Return (x, y) of the center of cell containing provided text 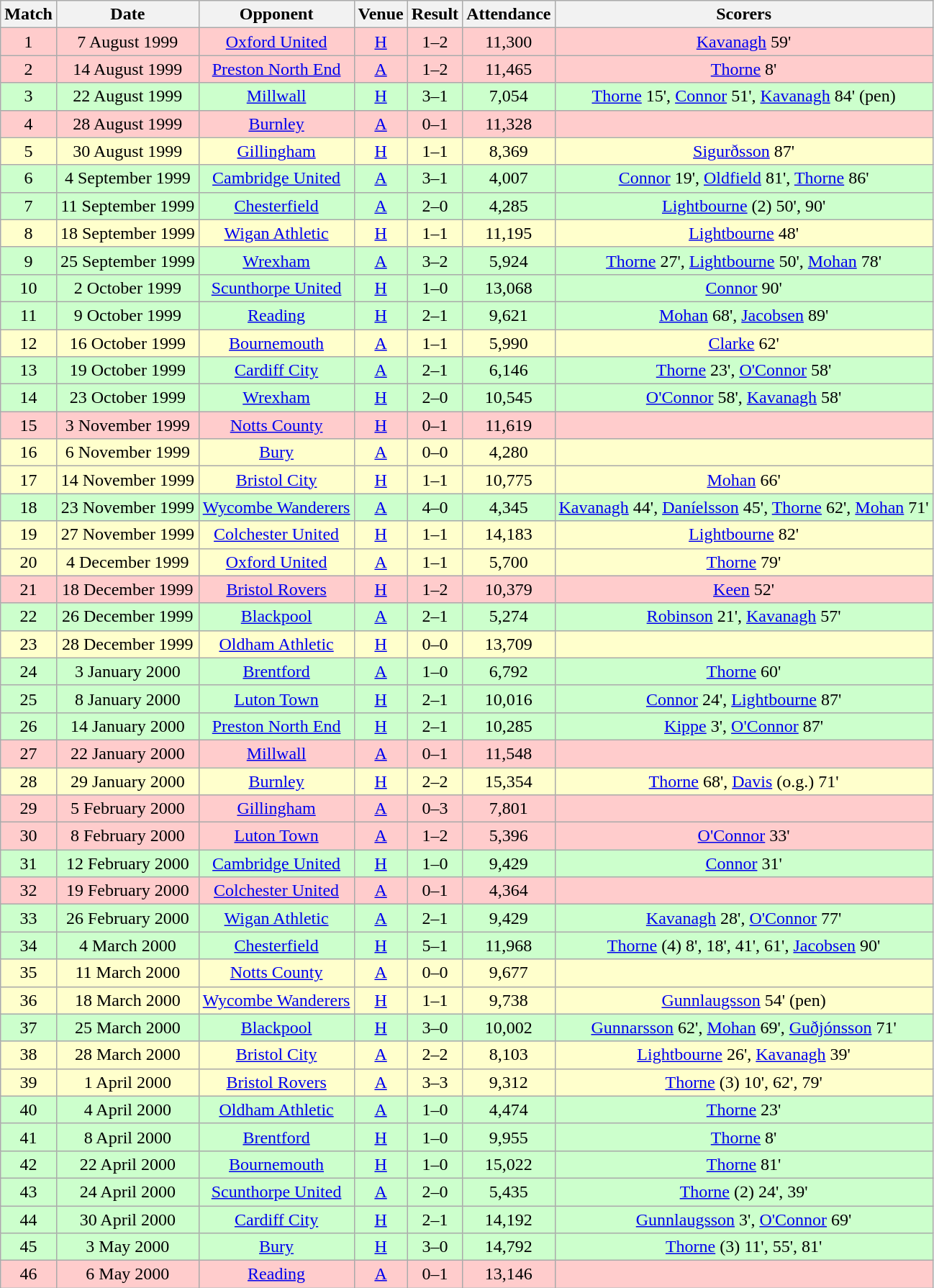
14 November 1999 (127, 480)
4,280 (509, 453)
Kavanagh 28', O'Connor 77' (744, 918)
9,312 (509, 1082)
4,285 (509, 206)
18 December 1999 (127, 589)
7 (29, 206)
13,068 (509, 288)
24 April 2000 (127, 1192)
4 (29, 124)
Venue (381, 14)
Thorne (4) 8', 18', 41', 61', Jacobsen 90' (744, 945)
4 December 1999 (127, 562)
Kippe 3', O'Connor 87' (744, 726)
19 February 2000 (127, 891)
Keen 52' (744, 589)
Mohan 66' (744, 480)
10,545 (509, 398)
22 January 2000 (127, 753)
8,103 (509, 1055)
6 (29, 178)
Connor 19', Oldfield 81', Thorne 86' (744, 178)
26 February 2000 (127, 918)
13,709 (509, 644)
3 November 1999 (127, 425)
Thorne 79' (744, 562)
13 (29, 371)
11,548 (509, 753)
5 (29, 151)
10 (29, 288)
Thorne (3) 10', 62', 79' (744, 1082)
12 (29, 343)
4 March 2000 (127, 945)
11,968 (509, 945)
Thorne 15', Connor 51', Kavanagh 84' (pen) (744, 96)
14 August 1999 (127, 69)
11 March 2000 (127, 973)
10,285 (509, 726)
9,955 (509, 1137)
42 (29, 1164)
23 (29, 644)
2 October 1999 (127, 288)
3 January 2000 (127, 671)
24 (29, 671)
28 (29, 781)
32 (29, 891)
22 (29, 617)
8 January 2000 (127, 699)
11,300 (509, 42)
14,192 (509, 1220)
19 October 1999 (127, 371)
20 (29, 562)
4,474 (509, 1110)
23 October 1999 (127, 398)
Robinson 21', Kavanagh 57' (744, 617)
Thorne 60' (744, 671)
39 (29, 1082)
44 (29, 1220)
36 (29, 1000)
4,364 (509, 891)
9,738 (509, 1000)
Lightbourne 82' (744, 535)
26 (29, 726)
Gunnlaugsson 3', O'Connor 69' (744, 1220)
45 (29, 1247)
Gunnarsson 62', Mohan 69', Guðjónsson 71' (744, 1028)
5,396 (509, 836)
Opponent (276, 14)
7,801 (509, 809)
37 (29, 1028)
4,345 (509, 507)
25 September 1999 (127, 260)
Connor 90' (744, 288)
16 (29, 453)
5,924 (509, 260)
Date (127, 14)
O'Connor 33' (744, 836)
5,700 (509, 562)
12 February 2000 (127, 863)
2 (29, 69)
11 (29, 315)
Thorne 27', Lightbourne 50', Mohan 78' (744, 260)
30 April 2000 (127, 1220)
11,328 (509, 124)
46 (29, 1274)
0–3 (435, 809)
18 (29, 507)
Match (29, 14)
10,002 (509, 1028)
23 November 1999 (127, 507)
Lightbourne 26', Kavanagh 39' (744, 1055)
9 (29, 260)
30 (29, 836)
40 (29, 1110)
9,621 (509, 315)
Gunnlaugsson 54' (pen) (744, 1000)
5,274 (509, 617)
3 May 2000 (127, 1247)
Thorne (2) 24', 39' (744, 1192)
10,379 (509, 589)
29 (29, 809)
4 September 1999 (127, 178)
9,677 (509, 973)
30 August 1999 (127, 151)
14,792 (509, 1247)
7,054 (509, 96)
27 November 1999 (127, 535)
27 (29, 753)
8 (29, 233)
29 January 2000 (127, 781)
Sigurðsson 87' (744, 151)
18 September 1999 (127, 233)
11,619 (509, 425)
11,195 (509, 233)
Kavanagh 44', Daníelsson 45', Thorne 62', Mohan 71' (744, 507)
14,183 (509, 535)
Scorers (744, 14)
1 (29, 42)
17 (29, 480)
Lightbourne (2) 50', 90' (744, 206)
16 October 1999 (127, 343)
Connor 31' (744, 863)
8 April 2000 (127, 1137)
43 (29, 1192)
6 May 2000 (127, 1274)
10,775 (509, 480)
1 April 2000 (127, 1082)
5,990 (509, 343)
9 October 1999 (127, 315)
8,369 (509, 151)
18 March 2000 (127, 1000)
15 (29, 425)
5 February 2000 (127, 809)
38 (29, 1055)
11,465 (509, 69)
22 August 1999 (127, 96)
21 (29, 589)
26 December 1999 (127, 617)
4–0 (435, 507)
Clarke 62' (744, 343)
Lightbourne 48' (744, 233)
41 (29, 1137)
25 (29, 699)
28 December 1999 (127, 644)
13,146 (509, 1274)
5,435 (509, 1192)
Thorne 23' (744, 1110)
6,792 (509, 671)
3–3 (435, 1082)
Connor 24', Lightbourne 87' (744, 699)
15,022 (509, 1164)
33 (29, 918)
8 February 2000 (127, 836)
Thorne 68', Davis (o.g.) 71' (744, 781)
Mohan 68', Jacobsen 89' (744, 315)
25 March 2000 (127, 1028)
Thorne (3) 11', 55', 81' (744, 1247)
11 September 1999 (127, 206)
28 August 1999 (127, 124)
Result (435, 14)
3–2 (435, 260)
19 (29, 535)
Attendance (509, 14)
22 April 2000 (127, 1164)
35 (29, 973)
6,146 (509, 371)
O'Connor 58', Kavanagh 58' (744, 398)
Thorne 81' (744, 1164)
7 August 1999 (127, 42)
28 March 2000 (127, 1055)
4,007 (509, 178)
10,016 (509, 699)
34 (29, 945)
15,354 (509, 781)
14 (29, 398)
3 (29, 96)
4 April 2000 (127, 1110)
31 (29, 863)
14 January 2000 (127, 726)
Thorne 23', O'Connor 58' (744, 371)
6 November 1999 (127, 453)
Kavanagh 59' (744, 42)
5–1 (435, 945)
